Provide the (x, y) coordinate of the cell's center where the given text is located.  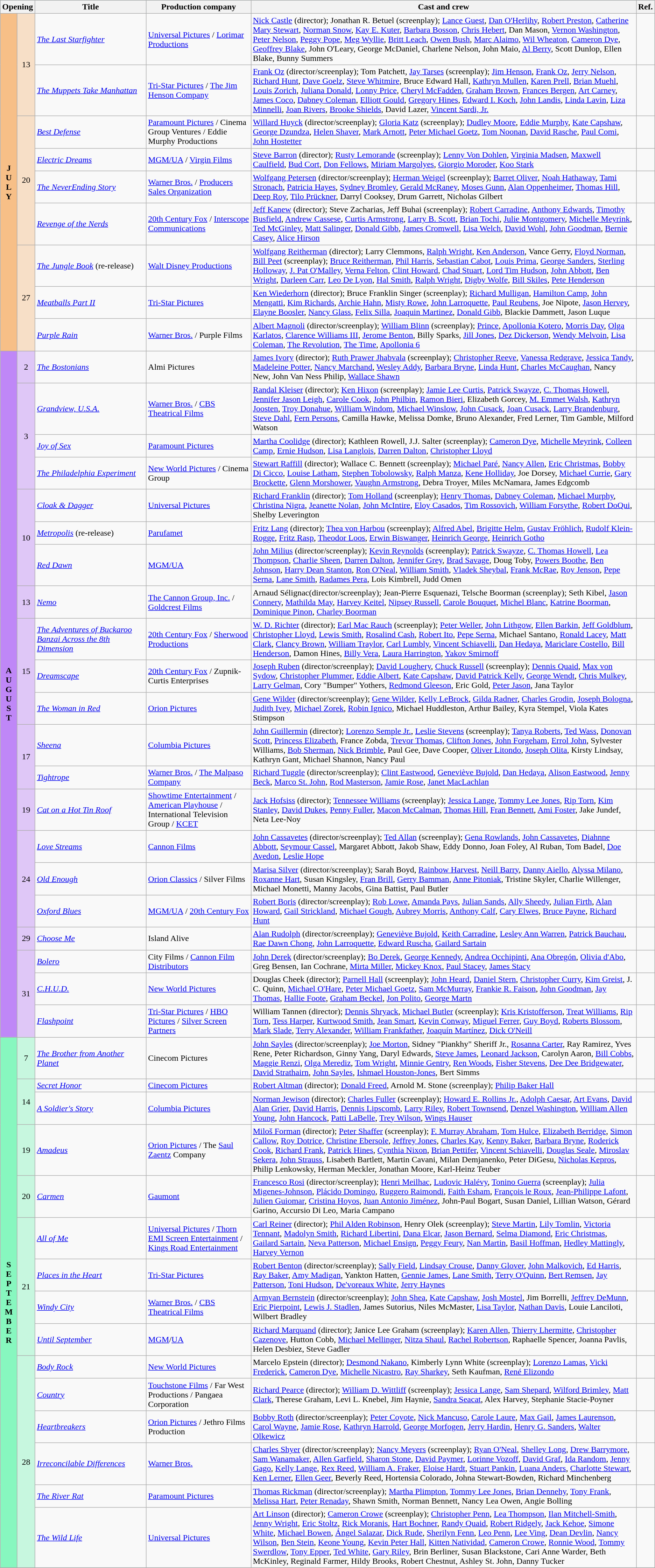
Purple Rain (91, 335)
Electric Dreams (91, 160)
Body Rock (91, 1367)
Orion Pictures / The Saul Zaentz Company (199, 1150)
Warner Bros. / The Malpaso Company (199, 777)
Heartbreakers (91, 1427)
Red Dawn (91, 565)
10 (26, 538)
Paramount Pictures / Cinema Group Ventures / Eddie Murphy Productions (199, 132)
Cat on a Hot Tin Roof (91, 809)
Nemo (91, 602)
Tightrope (91, 777)
Grandview, U.S.A. (91, 409)
Tri-Star Pictures / The Jim Henson Company (199, 90)
Country (91, 1394)
Opening (17, 7)
Robert Altman (director); Donald Freed, Arnold M. Stone (screenplay); Philip Baker Hall (444, 1086)
All of Me (91, 1238)
Sheena (91, 745)
21 (26, 1286)
Almi Pictures (199, 367)
29 (26, 938)
The Wild Life (91, 1538)
SEPTEMBER (9, 1303)
Touchstone Films / Far West Productions / Pangaea Corporation (199, 1394)
A Soldier's Story (91, 1108)
The Brother from Another Planet (91, 1058)
The Jungle Book (re-release) (91, 265)
The Cannon Group, Inc. / Goldcrest Films (199, 602)
The Woman in Red (91, 708)
City Films / Cannon Film Distributors (199, 961)
15 (26, 671)
Production company (199, 7)
Places in the Heart (91, 1275)
20th Century Fox / Sherwood Productions (199, 639)
Flashpoint (91, 1021)
Title (91, 7)
Love Streams (91, 846)
Warner Bros. / Purple Films (199, 335)
Amadeus (91, 1150)
MGM/UA / Virgin Films (199, 160)
27 (26, 298)
Walt Disney Productions (199, 265)
JULY (9, 182)
20th Century Fox / Zupnik-Curtis Enterprises (199, 676)
28 (26, 1462)
Cast and crew (444, 7)
AUGUST (9, 694)
Until September (91, 1339)
The Muppets Take Manhattan (91, 90)
Cannon Films (199, 846)
Irreconcilable Differences (91, 1463)
Ref. (645, 7)
20th Century Fox / Interscope Communications (199, 224)
17 (26, 757)
24 (26, 879)
Universal Pictures / Lorimar Productions (199, 39)
Island Alive (199, 938)
Bolero (91, 961)
Windy City (91, 1307)
Orion Pictures / Jethro Films Production (199, 1427)
Gaumont (199, 1197)
Carmen (91, 1197)
C.H.U.D. (91, 989)
31 (26, 994)
Orion Pictures (199, 708)
The Philadelphia Experiment (91, 473)
2 (26, 367)
Revenge of the Nerds (91, 224)
The River Rat (91, 1496)
Old Enough (91, 879)
Best Defense (91, 132)
Cloak & Dagger (91, 506)
Dreamscape (91, 676)
MGM/UA / 20th Century Fox (199, 911)
3 (26, 436)
Universal Pictures / Thorn EMI Screen Entertainment / Kings Road Entertainment (199, 1238)
Choose Me (91, 938)
The Bostonians (91, 367)
The Adventures of Buckaroo Banzai Across the 8th Dimension (91, 639)
Secret Honor (91, 1086)
Oxford Blues (91, 911)
Warner Bros. / Producers Sales Organization (199, 187)
7 (26, 1058)
14 (26, 1102)
Warner Bros. (199, 1463)
Joy of Sex (91, 445)
Metropolis (re-release) (91, 533)
Tri-Star Pictures / HBO Pictures / Silver Screen Partners (199, 1021)
Meatballs Part II (91, 302)
Parufamet (199, 533)
New World Pictures / Cinema Group (199, 473)
Showtime Entertainment / American Playhouse / International Television Group / KCET (199, 809)
The Last Starfighter (91, 39)
The NeverEnding Story (91, 187)
Orion Classics / Silver Films (199, 879)
